Capture the cell that displays the provided text and extract its (x, y) central coordinate. 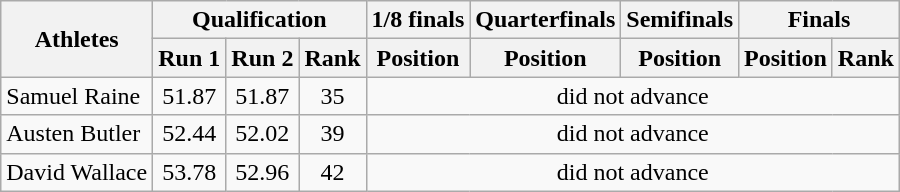
David Wallace (77, 172)
Qualification (260, 20)
Run 2 (262, 58)
53.78 (190, 172)
39 (332, 134)
52.96 (262, 172)
Austen Butler (77, 134)
42 (332, 172)
Semifinals (680, 20)
Quarterfinals (546, 20)
Finals (820, 20)
35 (332, 96)
1/8 finals (418, 20)
Samuel Raine (77, 96)
52.44 (190, 134)
52.02 (262, 134)
Run 1 (190, 58)
Athletes (77, 39)
